Identify which cell holds the provided text, then report its (X, Y) central coordinate. 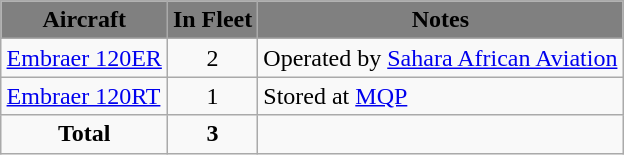
Aircraft (84, 20)
Operated by Sahara African Aviation (440, 58)
Notes (440, 20)
Total (84, 134)
Embraer 120ER (84, 58)
1 (212, 96)
Stored at MQP (440, 96)
In Fleet (212, 20)
3 (212, 134)
Embraer 120RT (84, 96)
2 (212, 58)
